From the cell containing the given text, extract its center point as (x, y) coordinate. 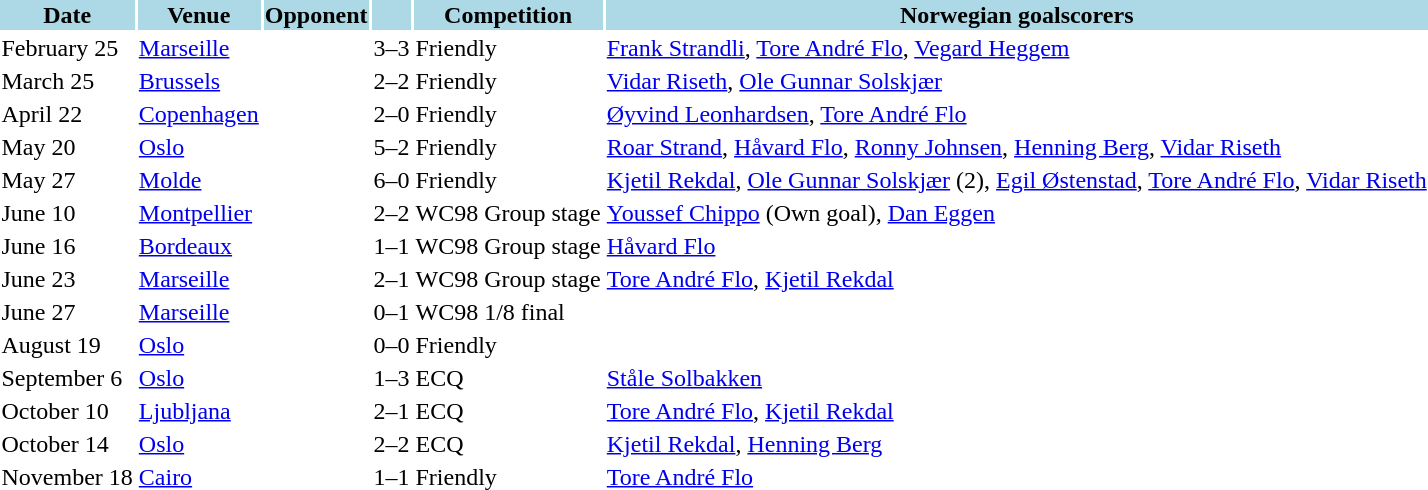
Frank Strandli, Tore André Flo, Vegard Heggem (1016, 48)
Kjetil Rekdal, Ole Gunnar Solskjær (2), Egil Østenstad, Tore André Flo, Vidar Riseth (1016, 180)
Ståle Solbakken (1016, 378)
May 27 (67, 180)
Date (67, 15)
Vidar Riseth, Ole Gunnar Solskjær (1016, 81)
WC98 1/8 final (508, 312)
September 6 (67, 378)
Ljubljana (198, 411)
Kjetil Rekdal, Henning Berg (1016, 444)
Copenhagen (198, 114)
Norwegian goalscorers (1016, 15)
October 10 (67, 411)
June 23 (67, 279)
1–3 (392, 378)
Competition (508, 15)
Brussels (198, 81)
Youssef Chippo (Own goal), Dan Eggen (1016, 213)
1–1 (392, 246)
3–3 (392, 48)
February 25 (67, 48)
June 16 (67, 246)
0–1 (392, 312)
Venue (198, 15)
6–0 (392, 180)
April 22 (67, 114)
0–0 (392, 345)
Opponent (316, 15)
October 14 (67, 444)
Roar Strand, Håvard Flo, Ronny Johnsen, Henning Berg, Vidar Riseth (1016, 147)
March 25 (67, 81)
Molde (198, 180)
June 27 (67, 312)
2–0 (392, 114)
Øyvind Leonhardsen, Tore André Flo (1016, 114)
Håvard Flo (1016, 246)
Bordeaux (198, 246)
Montpellier (198, 213)
August 19 (67, 345)
June 10 (67, 213)
5–2 (392, 147)
May 20 (67, 147)
